Provide the [X, Y] coordinate of the cell's center where the given text is located.  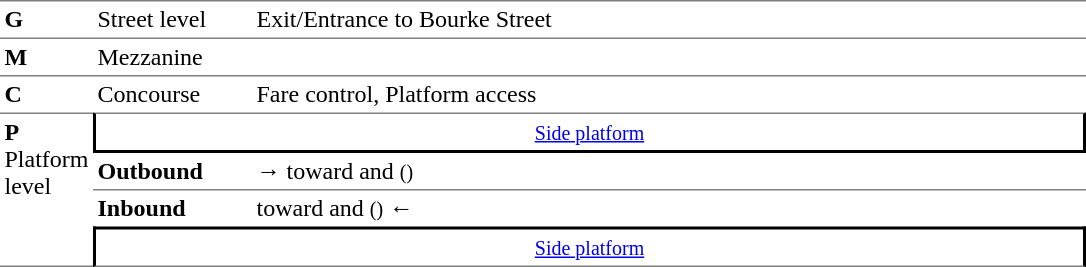
Mezzanine [172, 57]
C [46, 94]
Street level [172, 19]
PPlatform level [46, 189]
Inbound [172, 208]
Fare control, Platform access [669, 94]
M [46, 57]
toward and () ← [669, 208]
G [46, 19]
Exit/Entrance to Bourke Street [669, 19]
Concourse [172, 94]
→ toward and () [669, 172]
Outbound [172, 172]
